Capture the cell that displays the provided text and extract its (X, Y) central coordinate. 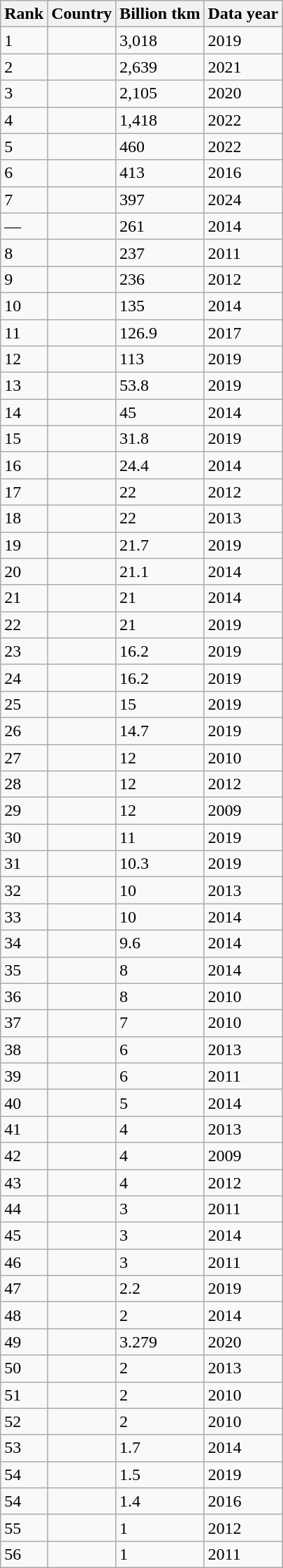
Billion tkm (160, 14)
1.7 (160, 1448)
40 (24, 1103)
2.2 (160, 1289)
31.8 (160, 439)
19 (24, 545)
2,105 (160, 94)
48 (24, 1315)
— (24, 226)
55 (24, 1528)
53 (24, 1448)
113 (160, 359)
26 (24, 731)
35 (24, 970)
17 (24, 492)
29 (24, 811)
3.279 (160, 1342)
33 (24, 917)
51 (24, 1395)
10.3 (160, 864)
Rank (24, 14)
2017 (243, 333)
1.5 (160, 1474)
1.4 (160, 1501)
53.8 (160, 386)
2,639 (160, 67)
14.7 (160, 731)
135 (160, 306)
1,418 (160, 120)
2024 (243, 200)
34 (24, 943)
13 (24, 386)
9 (24, 279)
46 (24, 1262)
32 (24, 890)
Country (82, 14)
30 (24, 837)
9.6 (160, 943)
16 (24, 465)
52 (24, 1421)
42 (24, 1156)
3,018 (160, 40)
397 (160, 200)
44 (24, 1209)
24.4 (160, 465)
25 (24, 704)
460 (160, 147)
18 (24, 518)
261 (160, 226)
21.1 (160, 572)
39 (24, 1076)
28 (24, 784)
56 (24, 1554)
47 (24, 1289)
413 (160, 173)
20 (24, 572)
27 (24, 757)
24 (24, 678)
36 (24, 996)
14 (24, 412)
237 (160, 253)
43 (24, 1183)
41 (24, 1129)
236 (160, 279)
37 (24, 1023)
21.7 (160, 545)
50 (24, 1368)
49 (24, 1342)
31 (24, 864)
38 (24, 1050)
Data year (243, 14)
23 (24, 651)
126.9 (160, 333)
2021 (243, 67)
